Locate the cell with the specified text and output its [X, Y] center coordinate. 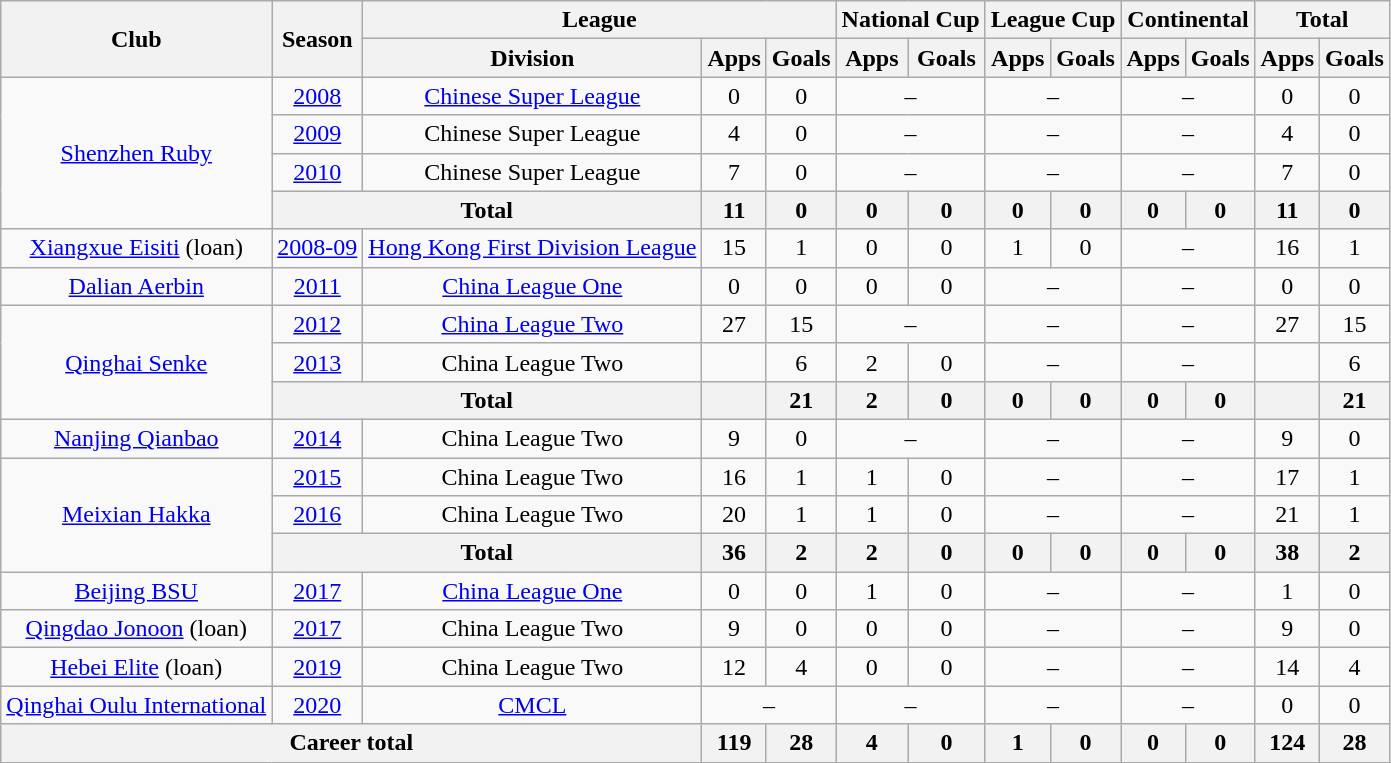
Xiangxue Eisiti (loan) [136, 248]
National Cup [910, 20]
2009 [318, 134]
Division [532, 58]
Qingdao Jonoon (loan) [136, 629]
2016 [318, 515]
119 [734, 743]
Club [136, 39]
36 [734, 553]
2008-09 [318, 248]
Continental [1188, 20]
Meixian Hakka [136, 515]
Hebei Elite (loan) [136, 667]
Season [318, 39]
Beijing BSU [136, 591]
Qinghai Oulu International [136, 705]
2013 [318, 362]
2010 [318, 172]
2020 [318, 705]
124 [1287, 743]
2008 [318, 96]
17 [1287, 477]
League [600, 20]
14 [1287, 667]
Qinghai Senke [136, 362]
2015 [318, 477]
Dalian Aerbin [136, 286]
Shenzhen Ruby [136, 153]
12 [734, 667]
Nanjing Qianbao [136, 438]
CMCL [532, 705]
2011 [318, 286]
2019 [318, 667]
38 [1287, 553]
Career total [352, 743]
2014 [318, 438]
Hong Kong First Division League [532, 248]
League Cup [1053, 20]
2012 [318, 324]
20 [734, 515]
